For the text-containing cell, return its midpoint in [x, y] coordinate format. 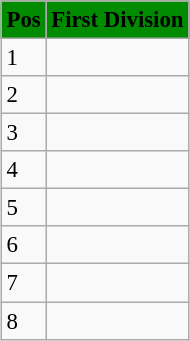
6 [24, 245]
7 [24, 283]
1 [24, 57]
2 [24, 95]
3 [24, 133]
8 [24, 321]
5 [24, 208]
Pos [24, 20]
First Division [118, 20]
4 [24, 170]
